Locate the cell with the specified text and output its [x, y] center coordinate. 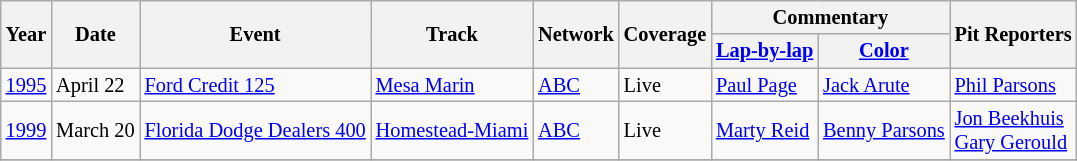
April 22 [95, 85]
Commentary [830, 17]
1995 [26, 85]
Homestead-Miami [452, 130]
Ford Credit 125 [256, 85]
Benny Parsons [884, 130]
Mesa Marin [452, 85]
Florida Dodge Dealers 400 [256, 130]
Network [576, 34]
Paul Page [764, 85]
Coverage [665, 34]
March 20 [95, 130]
Jon Beekhuis Gary Gerould [1014, 130]
Lap-by-lap [764, 51]
Phil Parsons [1014, 85]
Jack Arute [884, 85]
Year [26, 34]
1999 [26, 130]
Date [95, 34]
Track [452, 34]
Marty Reid [764, 130]
Event [256, 34]
Pit Reporters [1014, 34]
Color [884, 51]
